Scan for the cell matching the given text and deliver its [X, Y] coordinate at center. 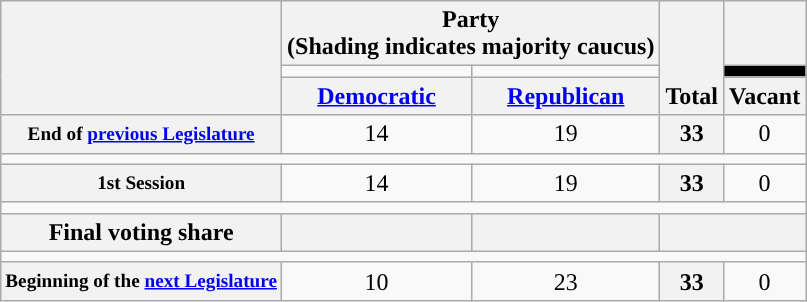
1st Session [142, 183]
Final voting share [142, 232]
Vacant [764, 96]
10 [377, 281]
Republican [566, 96]
Beginning of the next Legislature [142, 281]
23 [566, 281]
End of previous Legislature [142, 134]
Total [692, 58]
Democratic [377, 96]
Party (Shading indicates majority caucus) [471, 34]
